Identify which cell holds the provided text, then report its (x, y) central coordinate. 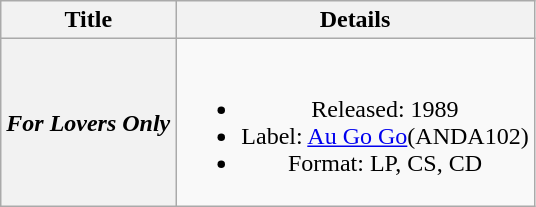
Details (355, 20)
Title (88, 20)
For Lovers Only (88, 122)
Released: 1989Label: Au Go Go(ANDA102)Format: LP, CS, CD (355, 122)
